Return the (X, Y) coordinate for the center point of the cell that contains the specified text.  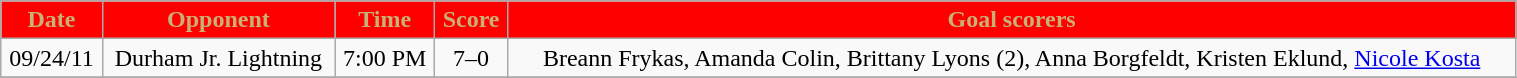
Opponent (218, 20)
Goal scorers (1012, 20)
Durham Jr. Lightning (218, 58)
Score (471, 20)
Time (385, 20)
Breann Frykas, Amanda Colin, Brittany Lyons (2), Anna Borgfeldt, Kristen Eklund, Nicole Kosta (1012, 58)
7:00 PM (385, 58)
7–0 (471, 58)
09/24/11 (52, 58)
Date (52, 20)
